Locate the cell with the specified text and output its (X, Y) center coordinate. 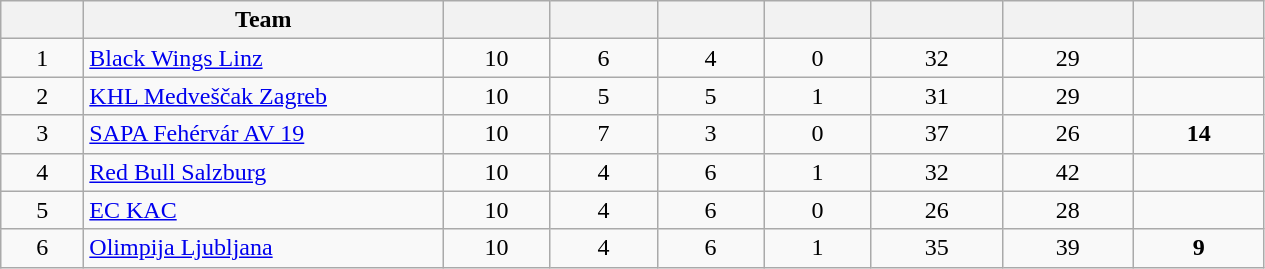
KHL Medveščak Zagreb (264, 96)
Red Bull Salzburg (264, 172)
7 (604, 134)
31 (936, 96)
Olimpija Ljubljana (264, 248)
39 (1068, 248)
EC KAC (264, 210)
35 (936, 248)
42 (1068, 172)
2 (42, 96)
SAPA Fehérvár AV 19 (264, 134)
9 (1198, 248)
Team (264, 20)
37 (936, 134)
Black Wings Linz (264, 58)
14 (1198, 134)
28 (1068, 210)
